Capture the cell that displays the provided text and extract its (X, Y) central coordinate. 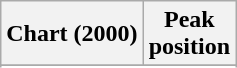
Peakposition (189, 34)
Chart (2000) (72, 34)
